Detect which cell encompasses the target text, then output its [X, Y] center coordinate. 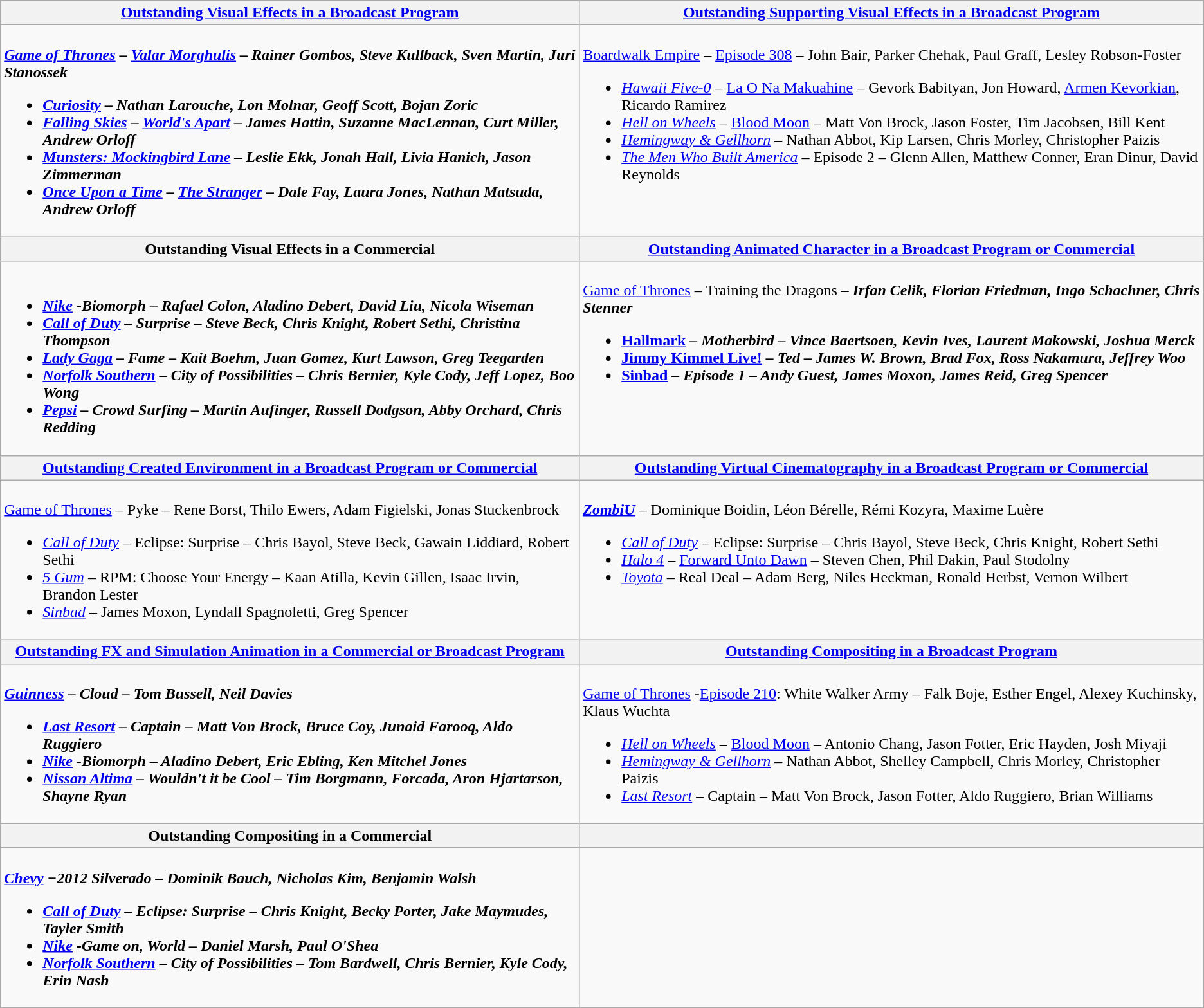
Outstanding Visual Effects in a Broadcast Program [290, 13]
Outstanding Virtual Cinematography in a Broadcast Program or Commercial [891, 468]
Outstanding Visual Effects in a Commercial [290, 249]
Outstanding Compositing in a Broadcast Program [891, 652]
Outstanding FX and Simulation Animation in a Commercial or Broadcast Program [290, 652]
Outstanding Supporting Visual Effects in a Broadcast Program [891, 13]
Outstanding Compositing in a Commercial [290, 836]
Outstanding Animated Character in a Broadcast Program or Commercial [891, 249]
Outstanding Created Environment in a Broadcast Program or Commercial [290, 468]
